From the cell containing the given text, extract its center point as [x, y] coordinate. 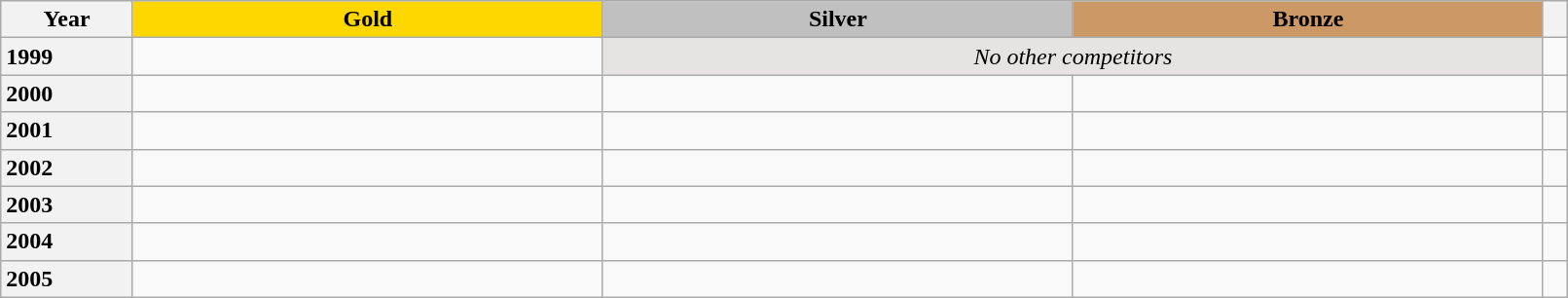
2000 [67, 93]
2005 [67, 279]
2001 [67, 130]
2002 [67, 168]
2004 [67, 242]
1999 [67, 56]
No other competitors [1073, 56]
Silver [837, 19]
Gold [368, 19]
Bronze [1308, 19]
Year [67, 19]
2003 [67, 205]
